Provide the (x, y) coordinate of the cell's center where the given text is located.  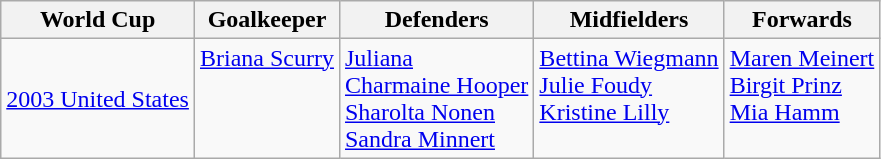
Defenders (436, 20)
2003 United States (98, 98)
Juliana Charmaine Hooper Sharolta Nonen Sandra Minnert (436, 98)
Midfielders (629, 20)
Maren Meinert Birgit Prinz Mia Hamm (802, 98)
Goalkeeper (266, 20)
Bettina Wiegmann Julie Foudy Kristine Lilly (629, 98)
Forwards (802, 20)
Briana Scurry (266, 98)
World Cup (98, 20)
